Detect which cell encompasses the target text, then output its (x, y) center coordinate. 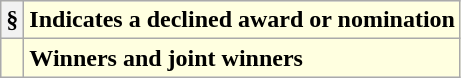
§ (12, 20)
Winners and joint winners (242, 58)
Indicates a declined award or nomination (242, 20)
